Capture the cell that displays the provided text and extract its [X, Y] central coordinate. 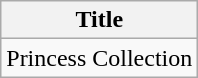
Title [100, 20]
Princess Collection [100, 58]
